Return the (x, y) coordinate for the center point of the cell that contains the specified text.  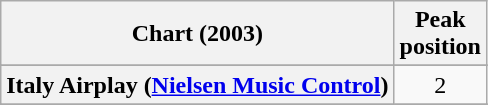
Chart (2003) (198, 34)
Peakposition (440, 34)
2 (440, 85)
Italy Airplay (Nielsen Music Control) (198, 85)
